Provide the (X, Y) coordinate of the cell's center where the given text is located.  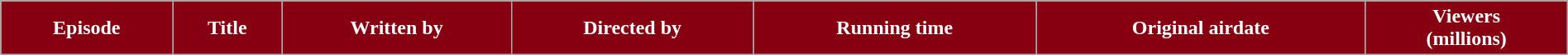
Original airdate (1201, 28)
Title (227, 28)
Episode (87, 28)
Viewers(millions) (1466, 28)
Running time (895, 28)
Written by (397, 28)
Directed by (632, 28)
